Scan for the cell matching the given text and deliver its [x, y] coordinate at center. 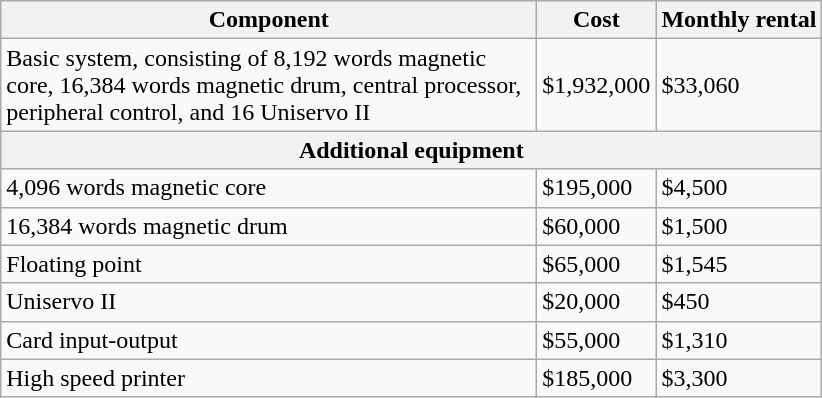
Component [269, 20]
$1,545 [739, 264]
$1,932,000 [596, 85]
$195,000 [596, 188]
Uniservo II [269, 302]
$185,000 [596, 378]
4,096 words magnetic core [269, 188]
$1,310 [739, 340]
Floating point [269, 264]
Card input-output [269, 340]
$55,000 [596, 340]
$1,500 [739, 226]
$4,500 [739, 188]
$3,300 [739, 378]
$65,000 [596, 264]
High speed printer [269, 378]
Basic system, consisting of 8,192 words magnetic core, 16,384 words magnetic drum, central processor, peripheral control, and 16 Uniservo II [269, 85]
$60,000 [596, 226]
Cost [596, 20]
$20,000 [596, 302]
Additional equipment [412, 150]
$33,060 [739, 85]
$450 [739, 302]
Monthly rental [739, 20]
16,384 words magnetic drum [269, 226]
